Extract the [X, Y] coordinate from the center of the cell holding the provided text.  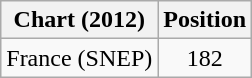
182 [205, 58]
Chart (2012) [80, 20]
Position [205, 20]
France (SNEP) [80, 58]
